Scan for the cell matching the given text and deliver its [x, y] coordinate at center. 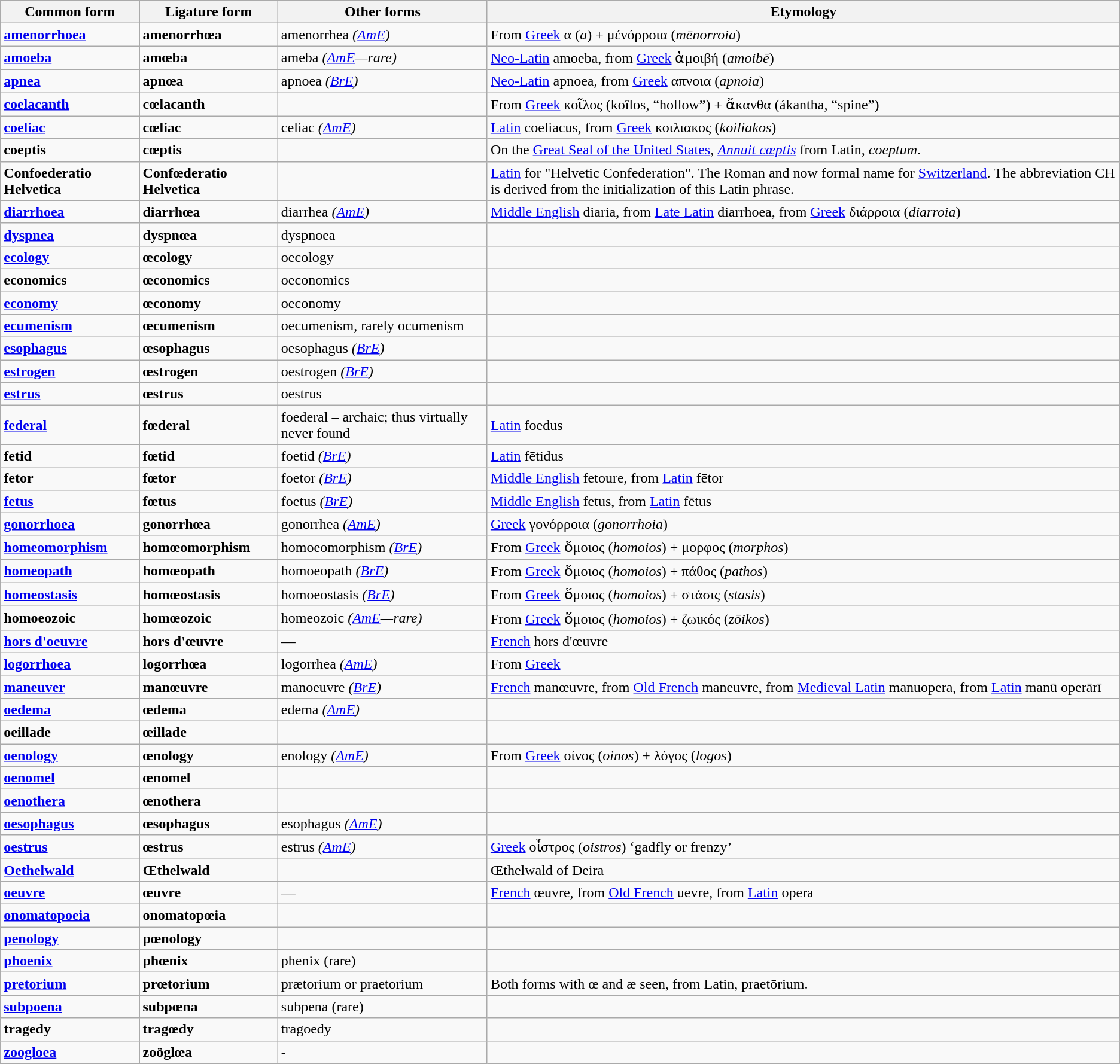
œconomics [208, 280]
oedema [70, 710]
fetid [70, 456]
Latin foedus [803, 425]
fetus [70, 501]
From Greek ὅμοιος (homoios) + μορφος (morphos) [803, 547]
coeptis [70, 150]
From Greek ὅμοιος (homoios) + στάσις (stasis) [803, 595]
œcumenism [208, 326]
homoeomorphism (BrE) [382, 547]
Middle English fetus, from Latin fētus [803, 501]
cœlacanth [208, 104]
zoogloea [70, 1052]
From Greek [803, 664]
homœopath [208, 571]
federal [70, 425]
onomatopœia [208, 916]
French hors d'œuvre [803, 641]
œnomel [208, 778]
onomatopoeia [70, 916]
homœomorphism [208, 547]
amenorrhoea [70, 35]
Greek γονόρροια (gonorrhoia) [803, 524]
fœderal [208, 425]
apnoea (BrE) [382, 81]
oeuvre [70, 893]
amœba [208, 58]
oesophagus [70, 824]
Common form [70, 12]
Neo-Latin apnoea, from Greek απνοια (apnoia) [803, 81]
diarrhoea [70, 212]
From Greek κοῖλος (koîlos, “hollow”) + ἄκανθα (ákantha, “spine”) [803, 104]
Neo-Latin amoeba, from Greek ἀμοιβή (amoibē) [803, 58]
ameba (AmE—rare) [382, 58]
diarrhœa [208, 212]
penology [70, 938]
subpena (rare) [382, 1007]
From Greek ὅμοιος (homoios) + πάθος (pathos) [803, 571]
diarrhea (AmE) [382, 212]
œconomy [208, 303]
œstrogen [208, 371]
Greek οἶστρος (oistros) ‘gadfly or frenzy’ [803, 847]
pretorium [70, 984]
oesophagus (BrE) [382, 349]
ecumenism [70, 326]
logorrhea (AmE) [382, 664]
foetor (BrE) [382, 478]
oeconomy [382, 303]
From Greek α (a) + μένόρροια (mēnorroia) [803, 35]
oeillade [70, 733]
amoeba [70, 58]
coelacanth [70, 104]
maneuver [70, 687]
Oethelwald [70, 870]
homoeozoic [70, 618]
gonorrhoea [70, 524]
oenothera [70, 801]
ecology [70, 257]
gonorrhea (AmE) [382, 524]
esophagus [70, 349]
homeostasis [70, 595]
fetor [70, 478]
coeliac [70, 127]
œdema [208, 710]
oecumenism, rarely ocumenism [382, 326]
oeconomics [382, 280]
prætorium or praetorium [382, 984]
Œthelwald of Deira [803, 870]
œnothera [208, 801]
Ligature form [208, 12]
celiac (AmE) [382, 127]
enology (AmE) [382, 755]
foederal – archaic; thus virtually never found [382, 425]
dyspnoea [382, 234]
hors d'œuvre [208, 641]
Both forms with œ and æ seen, from Latin, praetōrium. [803, 984]
homoeopath (BrE) [382, 571]
Confoederatio Helvetica [70, 181]
homeozoic (AmE—rare) [382, 618]
Latin fētidus [803, 456]
oestrogen (BrE) [382, 371]
estrus [70, 394]
- [382, 1052]
dyspnea [70, 234]
Middle English fetoure, from Latin fētor [803, 478]
Latin coeliacus, from Greek κοιλιακος (koiliakos) [803, 127]
logorrhoea [70, 664]
homœostasis [208, 595]
edema (AmE) [382, 710]
apnea [70, 81]
œnology [208, 755]
homeomorphism [70, 547]
tragoedy [382, 1029]
apnœa [208, 81]
amenorrhea (AmE) [382, 35]
estrus (AmE) [382, 847]
On the Great Seal of the United States, Annuit cœptis from Latin, coeptum. [803, 150]
phenix (rare) [382, 961]
tragœdy [208, 1029]
homoeostasis (BrE) [382, 595]
prœtorium [208, 984]
Middle English diaria, from Late Latin diarrhoea, from Greek διάρροια (diarroia) [803, 212]
economy [70, 303]
oenomel [70, 778]
œcology [208, 257]
foetid (BrE) [382, 456]
subpœna [208, 1007]
homœozoic [208, 618]
tragedy [70, 1029]
subpoena [70, 1007]
pœnology [208, 938]
hors d'oeuvre [70, 641]
phœnix [208, 961]
Œthelwald [208, 870]
economics [70, 280]
fœtid [208, 456]
fœtus [208, 501]
esophagus (AmE) [382, 824]
From Greek ὅμοιος (homoios) + ζωικός (zōikos) [803, 618]
cœptis [208, 150]
oecology [382, 257]
French manœuvre, from Old French maneuvre, from Medieval Latin manuopera, from Latin manū operārī [803, 687]
Etymology [803, 12]
manœuvre [208, 687]
estrogen [70, 371]
manoeuvre (BrE) [382, 687]
Other forms [382, 12]
dyspnœa [208, 234]
French œuvre, from Old French uevre, from Latin opera [803, 893]
Confœderatio Helvetica [208, 181]
amenorrhœa [208, 35]
oenology [70, 755]
foetus (BrE) [382, 501]
phoenix [70, 961]
zoöglœa [208, 1052]
fœtor [208, 478]
gonorrhœa [208, 524]
logorrhœa [208, 664]
œuvre [208, 893]
From Greek οίνος (oinos) + λόγος (logos) [803, 755]
œillade [208, 733]
cœliac [208, 127]
homeopath [70, 571]
